Detect which cell encompasses the target text, then output its [x, y] center coordinate. 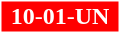
10-01-UN [60, 17]
